From the cell containing the given text, extract its center point as [x, y] coordinate. 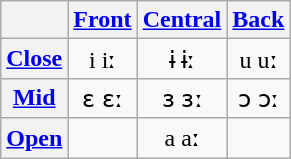
a aː [182, 138]
ɨ ɨː [182, 59]
Front [102, 20]
Open [34, 138]
u uː [258, 59]
Back [258, 20]
i iː [102, 59]
ɔ ɔː [258, 98]
Close [34, 59]
Central [182, 20]
ɛ ɛː [102, 98]
Mid [34, 98]
ɜ ɜː [182, 98]
